Return the (X, Y) coordinate for the center point of the cell that contains the specified text.  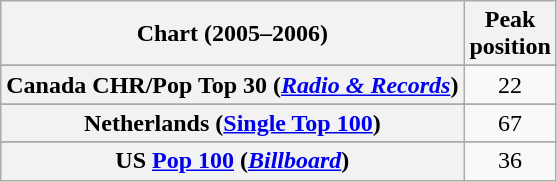
US Pop 100 (Billboard) (232, 161)
22 (510, 85)
36 (510, 161)
Netherlands (Single Top 100) (232, 123)
67 (510, 123)
Chart (2005–2006) (232, 34)
Canada CHR/Pop Top 30 (Radio & Records) (232, 85)
Peakposition (510, 34)
